Detect which cell encompasses the target text, then output its (x, y) center coordinate. 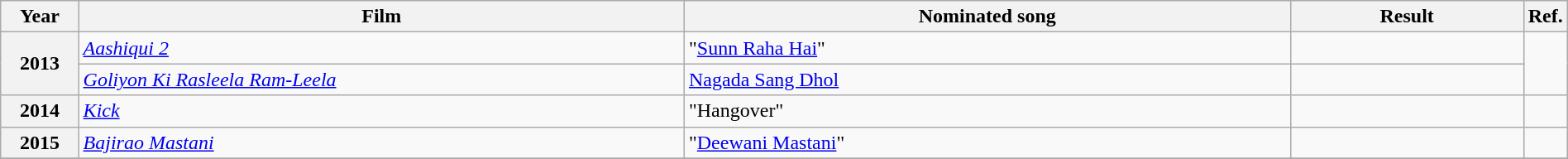
Result (1407, 17)
"Hangover" (987, 111)
Bajirao Mastani (381, 142)
Aashiqui 2 (381, 48)
2014 (40, 111)
Nagada Sang Dhol (987, 79)
Nominated song (987, 17)
Kick (381, 111)
Film (381, 17)
2013 (40, 64)
Goliyon Ki Rasleela Ram-Leela (381, 79)
"Deewani Mastani" (987, 142)
Year (40, 17)
2015 (40, 142)
"Sunn Raha Hai" (987, 48)
Ref. (1545, 17)
